From the cell containing the given text, extract its center point as (x, y) coordinate. 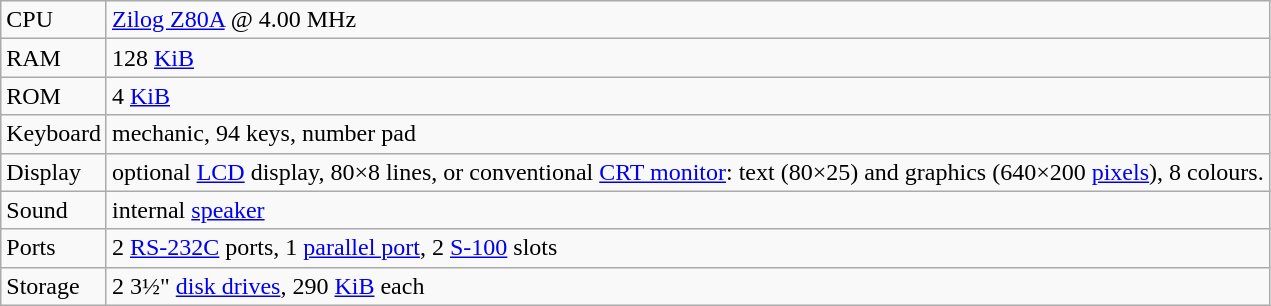
Display (54, 172)
Sound (54, 210)
128 KiB (688, 58)
ROM (54, 96)
Zilog Z80A @ 4.00 MHz (688, 20)
2 RS-232C ports, 1 parallel port, 2 S-100 slots (688, 248)
4 KiB (688, 96)
RAM (54, 58)
Storage (54, 286)
Keyboard (54, 134)
mechanic, 94 keys, number pad (688, 134)
Ports (54, 248)
2 3½" disk drives, 290 KiB each (688, 286)
internal speaker (688, 210)
CPU (54, 20)
optional LCD display, 80×8 lines, or conventional CRT monitor: text (80×25) and graphics (640×200 pixels), 8 colours. (688, 172)
